Pinpoint the cell where the given text exists, returning its (x, y) midpoint coordinate. 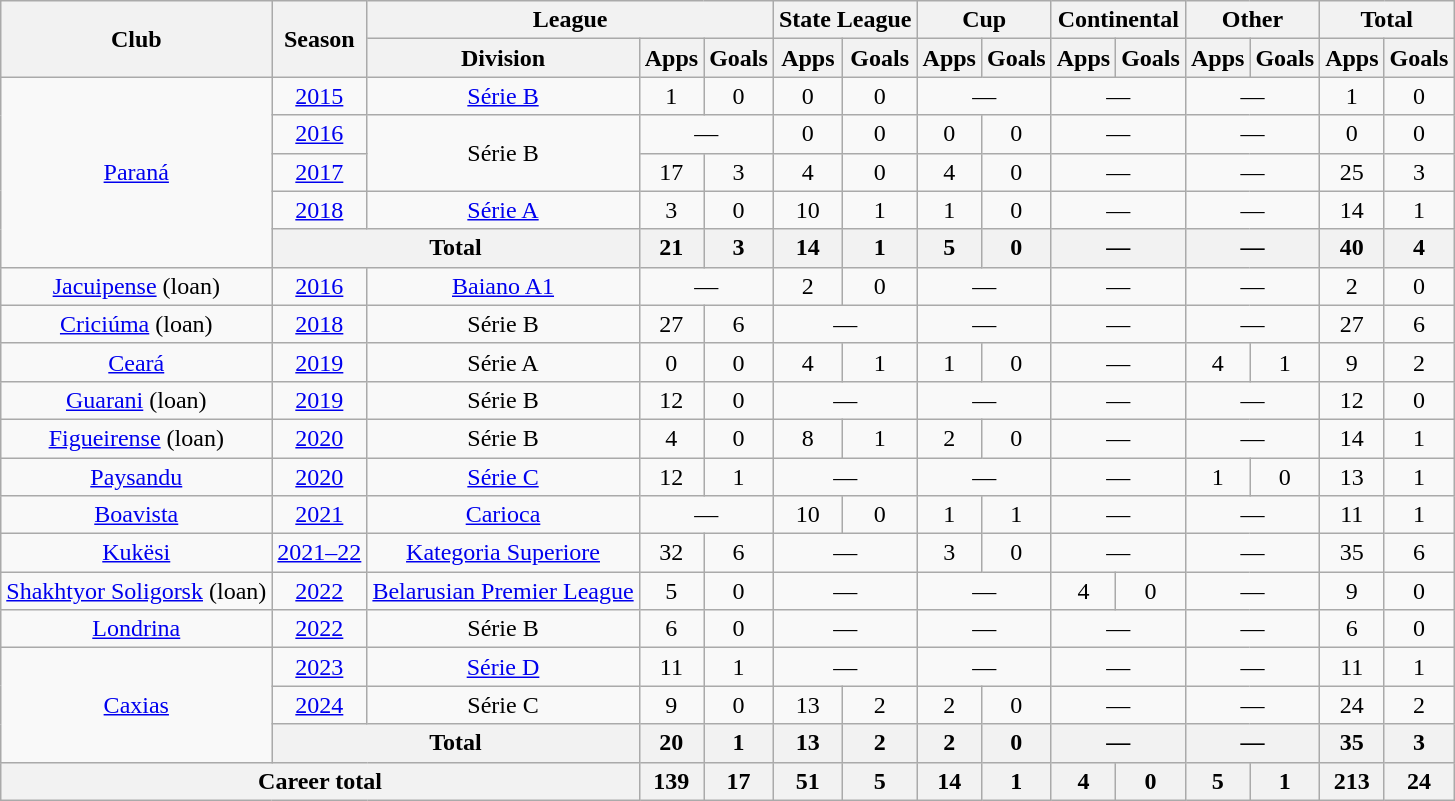
League (570, 20)
21 (671, 248)
Season (320, 39)
139 (671, 781)
2015 (320, 96)
Caxias (136, 705)
Jacuipense (loan) (136, 286)
32 (671, 553)
State League (845, 20)
8 (808, 438)
2017 (320, 172)
20 (671, 743)
25 (1352, 172)
Guarani (loan) (136, 400)
Baiano A1 (503, 286)
Boavista (136, 515)
Continental (1118, 20)
Ceará (136, 362)
Londrina (136, 629)
Division (503, 58)
Série D (503, 667)
Paraná (136, 172)
Club (136, 39)
Kategoria Superiore (503, 553)
2024 (320, 705)
51 (808, 781)
Career total (320, 781)
Kukësi (136, 553)
40 (1352, 248)
Shakhtyor Soligorsk (loan) (136, 591)
213 (1352, 781)
2023 (320, 667)
Figueirense (loan) (136, 438)
Other (1252, 20)
Paysandu (136, 477)
Carioca (503, 515)
2021–22 (320, 553)
2021 (320, 515)
Cup (984, 20)
Criciúma (loan) (136, 324)
Belarusian Premier League (503, 591)
